Determine the (X, Y) coordinate at the center of the cell enclosing the given text.  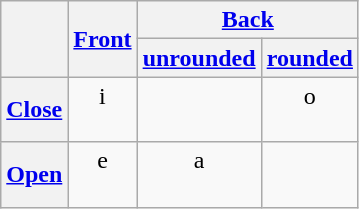
e (102, 174)
i (102, 110)
Close (34, 110)
Back (248, 20)
unrounded (199, 58)
rounded (310, 58)
Front (102, 39)
a (199, 174)
o (310, 110)
Open (34, 174)
